From the cell containing the given text, extract its center point as (x, y) coordinate. 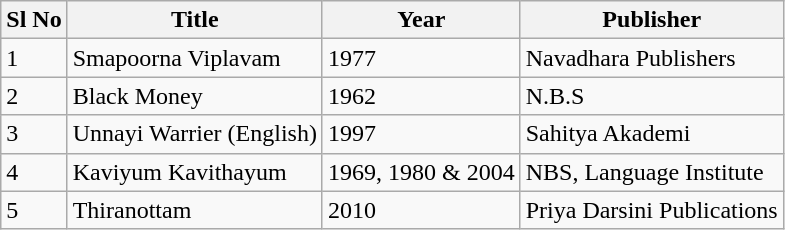
1 (34, 58)
2010 (421, 210)
Year (421, 20)
Thiranottam (194, 210)
Sahitya Akademi (652, 134)
1977 (421, 58)
4 (34, 172)
2 (34, 96)
Navadhara Publishers (652, 58)
Title (194, 20)
Unnayi Warrier (English) (194, 134)
N.B.S (652, 96)
NBS, Language Institute (652, 172)
Priya Darsini Publications (652, 210)
1969, 1980 & 2004 (421, 172)
5 (34, 210)
Publisher (652, 20)
3 (34, 134)
Smapoorna Viplavam (194, 58)
Sl No (34, 20)
1962 (421, 96)
Kaviyum Kavithayum (194, 172)
1997 (421, 134)
Black Money (194, 96)
